For the text-containing cell, return its midpoint in [X, Y] coordinate format. 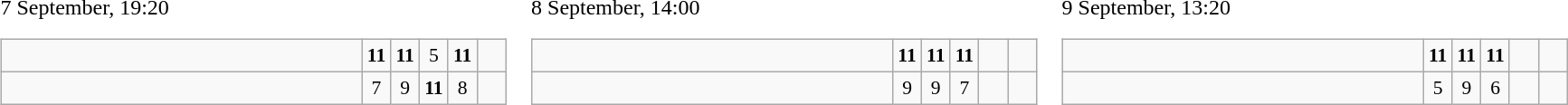
6 [1496, 88]
8 [462, 88]
